Return the [x, y] coordinate for the center point of the cell that contains the specified text.  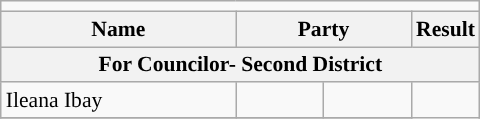
Result [446, 29]
Name [118, 29]
Party [324, 29]
Ileana Ibay [118, 101]
For Councilor- Second District [240, 65]
